For the text-containing cell, return its midpoint in [X, Y] coordinate format. 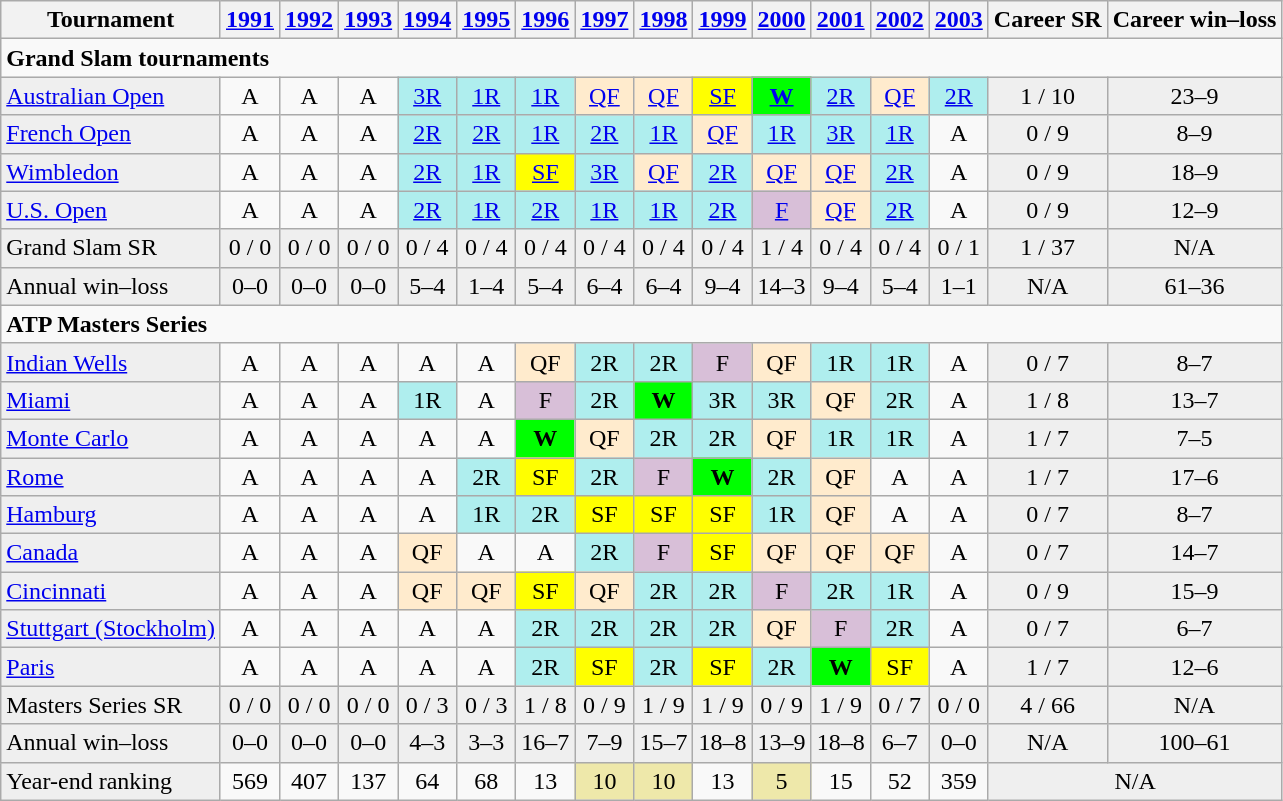
407 [310, 781]
Canada [111, 553]
12–9 [1194, 210]
14–7 [1194, 553]
Grand Slam tournaments [642, 58]
17–6 [1194, 477]
13–7 [1194, 400]
1 / 37 [1048, 248]
1998 [664, 20]
7–5 [1194, 438]
64 [428, 781]
15–7 [664, 743]
Career SR [1048, 20]
137 [368, 781]
1991 [250, 20]
100–61 [1194, 743]
3–3 [486, 743]
Cincinnati [111, 591]
0 / 1 [958, 248]
61–36 [1194, 286]
Wimbledon [111, 172]
Paris [111, 667]
1996 [546, 20]
1994 [428, 20]
68 [486, 781]
Tournament [111, 20]
5 [782, 781]
15 [840, 781]
52 [900, 781]
ATP Masters Series [642, 324]
Miami [111, 400]
1 / 10 [1048, 96]
Masters Series SR [111, 705]
Year-end ranking [111, 781]
1999 [722, 20]
18–9 [1194, 172]
Indian Wells [111, 362]
1997 [604, 20]
2002 [900, 20]
1995 [486, 20]
Monte Carlo [111, 438]
2001 [840, 20]
1993 [368, 20]
4–3 [428, 743]
569 [250, 781]
23–9 [1194, 96]
1992 [310, 20]
1 / 4 [782, 248]
16–7 [546, 743]
7–9 [604, 743]
French Open [111, 134]
U.S. Open [111, 210]
15–9 [1194, 591]
Stuttgart (Stockholm) [111, 629]
Hamburg [111, 515]
Career win–loss [1194, 20]
4 / 66 [1048, 705]
1–4 [486, 286]
2003 [958, 20]
Australian Open [111, 96]
14–3 [782, 286]
2000 [782, 20]
359 [958, 781]
Grand Slam SR [111, 248]
13–9 [782, 743]
12–6 [1194, 667]
Rome [111, 477]
8–9 [1194, 134]
1–1 [958, 286]
